For the text-containing cell, return its midpoint in [x, y] coordinate format. 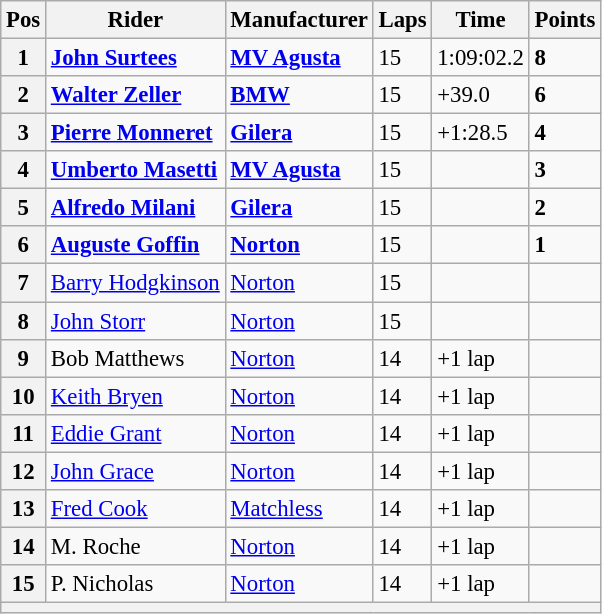
Barry Hodgkinson [136, 283]
Eddie Grant [136, 433]
10 [24, 396]
7 [24, 283]
Pos [24, 20]
John Grace [136, 471]
9 [24, 358]
Walter Zeller [136, 95]
Matchless [299, 509]
13 [24, 509]
P. Nicholas [136, 584]
5 [24, 208]
John Storr [136, 321]
11 [24, 433]
Fred Cook [136, 509]
Auguste Goffin [136, 245]
Laps [402, 20]
BMW [299, 95]
12 [24, 471]
Manufacturer [299, 20]
+39.0 [480, 95]
Points [564, 20]
Pierre Monneret [136, 133]
1:09:02.2 [480, 58]
Alfredo Milani [136, 208]
Rider [136, 20]
M. Roche [136, 546]
Time [480, 20]
Bob Matthews [136, 358]
Umberto Masetti [136, 170]
+1:28.5 [480, 133]
Keith Bryen [136, 396]
John Surtees [136, 58]
